Identify which cell holds the provided text, then report its (x, y) central coordinate. 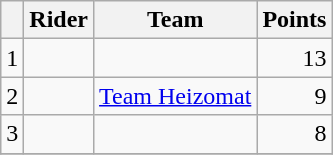
1 (12, 58)
8 (294, 134)
Team (176, 20)
3 (12, 134)
13 (294, 58)
2 (12, 96)
9 (294, 96)
Team Heizomat (176, 96)
Points (294, 20)
Rider (59, 20)
